Determine the (x, y) coordinate at the center of the cell enclosing the given text.  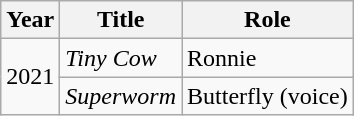
Tiny Cow (121, 58)
Year (30, 20)
Role (268, 20)
2021 (30, 77)
Butterfly (voice) (268, 96)
Ronnie (268, 58)
Superworm (121, 96)
Title (121, 20)
